Extract the (x, y) coordinate from the center of the cell holding the provided text.  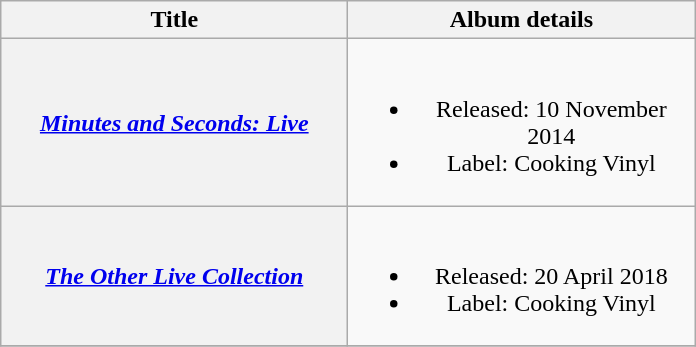
Released: 20 April 2018Label: Cooking Vinyl (522, 276)
Album details (522, 20)
Title (174, 20)
The Other Live Collection (174, 276)
Minutes and Seconds: Live (174, 122)
Released: 10 November 2014Label: Cooking Vinyl (522, 122)
